For the text-containing cell, return its midpoint in [x, y] coordinate format. 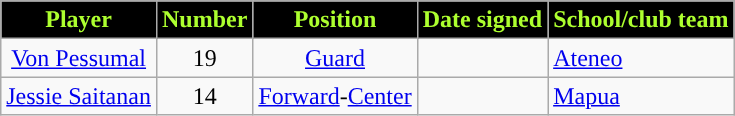
Jessie Saitanan [79, 96]
Mapua [641, 96]
14 [204, 96]
19 [204, 58]
School/club team [641, 20]
Guard [335, 58]
Position [335, 20]
Forward-Center [335, 96]
Von Pessumal [79, 58]
Date signed [482, 20]
Player [79, 20]
Ateneo [641, 58]
Number [204, 20]
